Return (X, Y) of the center of cell containing provided text 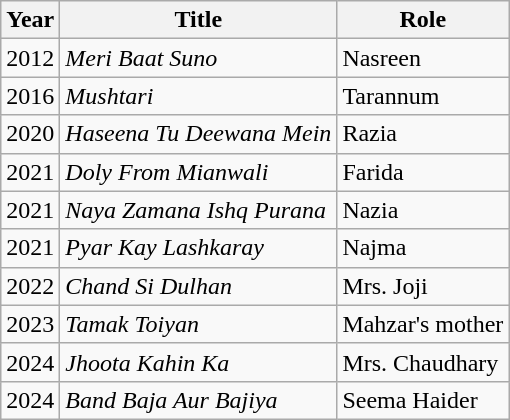
2022 (30, 286)
Mrs. Chaudhary (423, 362)
2023 (30, 324)
Role (423, 20)
Year (30, 20)
Naya Zamana Ishq Purana (198, 210)
Mushtari (198, 96)
Chand Si Dulhan (198, 286)
Razia (423, 134)
2012 (30, 58)
Pyar Kay Lashkaray (198, 248)
Tamak Toiyan (198, 324)
Meri Baat Suno (198, 58)
2016 (30, 96)
Seema Haider (423, 400)
Jhoota Kahin Ka (198, 362)
Farida (423, 172)
Haseena Tu Deewana Mein (198, 134)
Band Baja Aur Bajiya (198, 400)
2020 (30, 134)
Najma (423, 248)
Title (198, 20)
Mahzar's mother (423, 324)
Nazia (423, 210)
Tarannum (423, 96)
Nasreen (423, 58)
Doly From Mianwali (198, 172)
Mrs. Joji (423, 286)
